Output the [X, Y] coordinate of the center of the cell containing the given text.  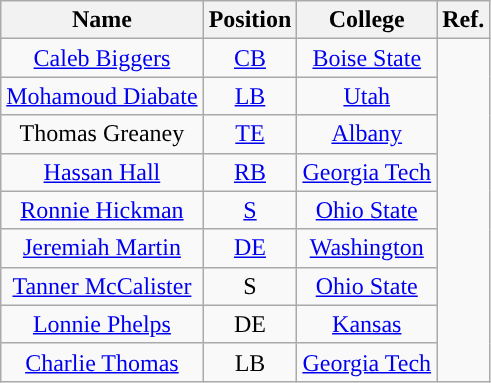
Albany [367, 134]
RB [250, 172]
CB [250, 58]
Name [102, 20]
Caleb Biggers [102, 58]
Position [250, 20]
Ronnie Hickman [102, 210]
College [367, 20]
Lonnie Phelps [102, 324]
Charlie Thomas [102, 362]
Mohamoud Diabate [102, 96]
Hassan Hall [102, 172]
Kansas [367, 324]
Washington [367, 248]
Tanner McCalister [102, 286]
TE [250, 134]
Thomas Greaney [102, 134]
Utah [367, 96]
Ref. [464, 20]
Jeremiah Martin [102, 248]
Boise State [367, 58]
